Pinpoint the cell where the given text exists, returning its [x, y] midpoint coordinate. 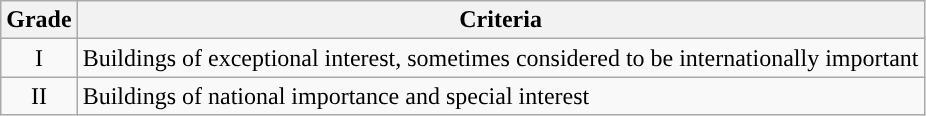
Buildings of exceptional interest, sometimes considered to be internationally important [500, 58]
II [39, 96]
Criteria [500, 20]
Buildings of national importance and special interest [500, 96]
I [39, 58]
Grade [39, 20]
